Scan for the cell matching the given text and deliver its [x, y] coordinate at center. 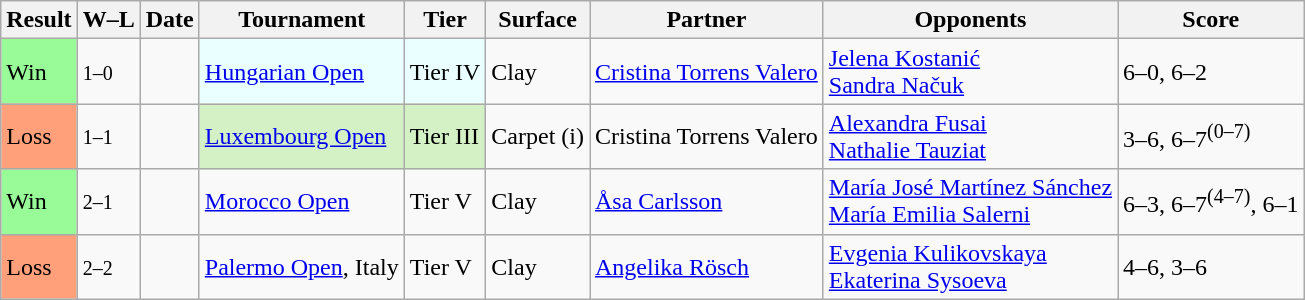
4–6, 3–6 [1211, 266]
W–L [108, 20]
Surface [538, 20]
6–0, 6–2 [1211, 72]
Tournament [302, 20]
Evgenia Kulikovskaya Ekaterina Sysoeva [970, 266]
2–2 [108, 266]
Jelena Kostanić Sandra Načuk [970, 72]
Date [170, 20]
2–1 [108, 202]
Tier [445, 20]
Partner [707, 20]
Result [39, 20]
1–0 [108, 72]
6–3, 6–7(4–7), 6–1 [1211, 202]
Angelika Rösch [707, 266]
Alexandra Fusai Nathalie Tauziat [970, 136]
Åsa Carlsson [707, 202]
1–1 [108, 136]
Opponents [970, 20]
Score [1211, 20]
Tier III [445, 136]
Tier IV [445, 72]
Morocco Open [302, 202]
Carpet (i) [538, 136]
Luxembourg Open [302, 136]
Hungarian Open [302, 72]
Palermo Open, Italy [302, 266]
3–6, 6–7(0–7) [1211, 136]
María José Martínez Sánchez María Emilia Salerni [970, 202]
